Detect which cell encompasses the target text, then output its [X, Y] center coordinate. 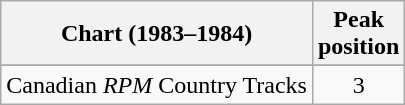
Peakposition [358, 34]
3 [358, 85]
Chart (1983–1984) [157, 34]
Canadian RPM Country Tracks [157, 85]
